Locate the cell with the specified text and output its [X, Y] center coordinate. 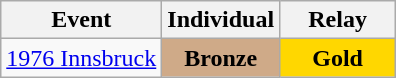
Relay [338, 20]
Bronze [221, 58]
Gold [338, 58]
Individual [221, 20]
1976 Innsbruck [82, 58]
Event [82, 20]
